Extract the (X, Y) coordinate from the center of the cell holding the provided text.  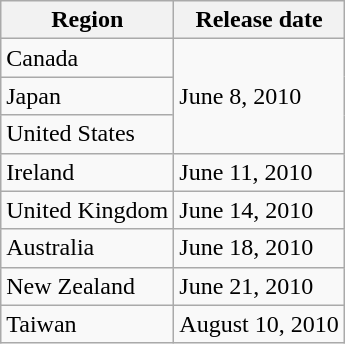
Ireland (88, 172)
June 18, 2010 (259, 248)
Release date (259, 20)
June 21, 2010 (259, 286)
August 10, 2010 (259, 324)
June 8, 2010 (259, 96)
New Zealand (88, 286)
United Kingdom (88, 210)
Australia (88, 248)
Taiwan (88, 324)
United States (88, 134)
Canada (88, 58)
June 14, 2010 (259, 210)
Region (88, 20)
Japan (88, 96)
June 11, 2010 (259, 172)
